Determine the (X, Y) coordinate at the center of the cell enclosing the given text.  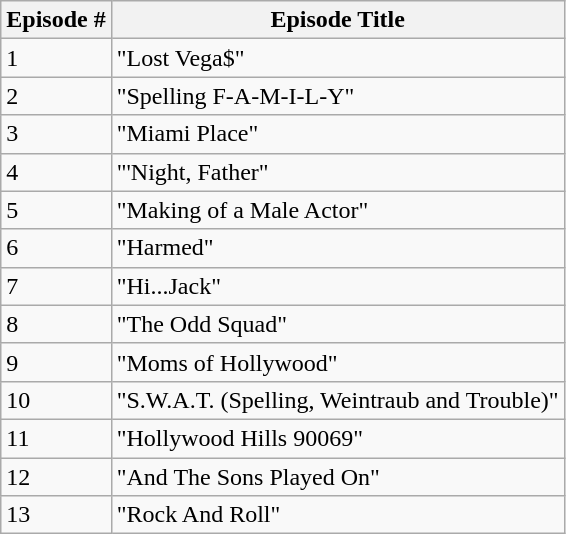
10 (56, 400)
2 (56, 96)
3 (56, 134)
"Rock And Roll" (338, 515)
"Miami Place" (338, 134)
7 (56, 286)
"'Night, Father" (338, 172)
Episode # (56, 20)
11 (56, 438)
13 (56, 515)
1 (56, 58)
"Hi...Jack" (338, 286)
5 (56, 210)
"Moms of Hollywood" (338, 362)
9 (56, 362)
4 (56, 172)
"And The Sons Played On" (338, 477)
12 (56, 477)
Episode Title (338, 20)
"Hollywood Hills 90069" (338, 438)
"Spelling F-A-M-I-L-Y" (338, 96)
"Making of a Male Actor" (338, 210)
6 (56, 248)
8 (56, 324)
"Harmed" (338, 248)
"Lost Vega$" (338, 58)
"S.W.A.T. (Spelling, Weintraub and Trouble)" (338, 400)
"The Odd Squad" (338, 324)
